Determine the [x, y] coordinate at the center of the cell enclosing the given text.  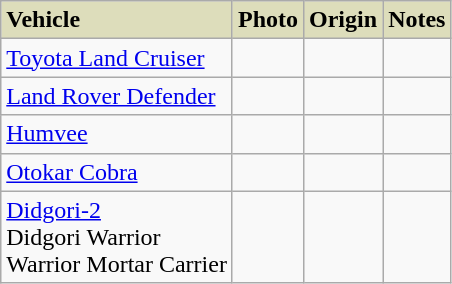
Didgori-2Didgori WarriorWarrior Mortar Carrier [117, 237]
Origin [344, 20]
Photo [268, 20]
Otokar Cobra [117, 172]
Humvee [117, 134]
Land Rover Defender [117, 96]
Notes [417, 20]
Toyota Land Cruiser [117, 58]
Vehicle [117, 20]
